Identify which cell holds the provided text, then report its [X, Y] central coordinate. 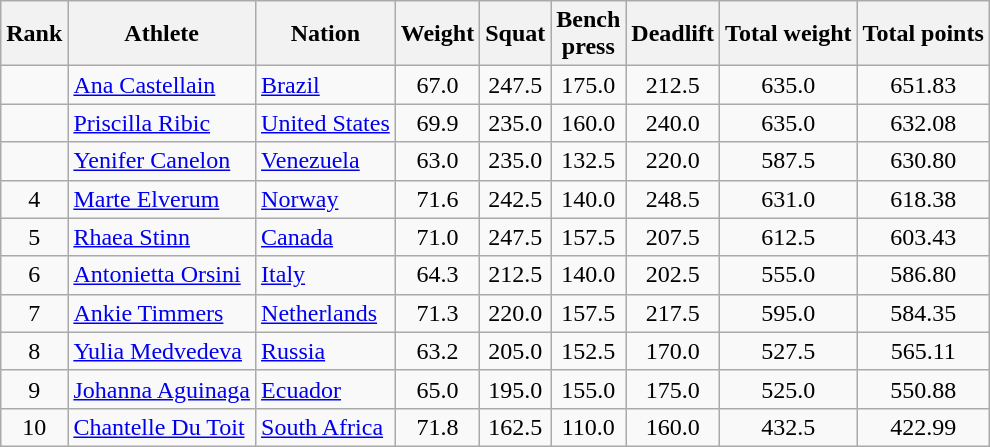
Johanna Aguinaga [162, 389]
Venezuela [326, 161]
Deadlift [673, 34]
631.0 [789, 199]
242.5 [516, 199]
71.0 [437, 237]
240.0 [673, 123]
Nation [326, 34]
110.0 [588, 427]
Yenifer Canelon [162, 161]
603.43 [923, 237]
Ana Castellain [162, 85]
525.0 [789, 389]
Marte Elverum [162, 199]
4 [34, 199]
Brazil [326, 85]
195.0 [516, 389]
Ecuador [326, 389]
587.5 [789, 161]
6 [34, 275]
Rank [34, 34]
Squat [516, 34]
South Africa [326, 427]
Total points [923, 34]
Russia [326, 351]
8 [34, 351]
217.5 [673, 313]
207.5 [673, 237]
Italy [326, 275]
586.80 [923, 275]
Athlete [162, 34]
65.0 [437, 389]
555.0 [789, 275]
63.2 [437, 351]
Priscilla Ribic [162, 123]
527.5 [789, 351]
63.0 [437, 161]
Antonietta Orsini [162, 275]
7 [34, 313]
Rhaea Stinn [162, 237]
Canada [326, 237]
152.5 [588, 351]
618.38 [923, 199]
Norway [326, 199]
Total weight [789, 34]
202.5 [673, 275]
71.8 [437, 427]
422.99 [923, 427]
9 [34, 389]
612.5 [789, 237]
432.5 [789, 427]
651.83 [923, 85]
71.3 [437, 313]
595.0 [789, 313]
565.11 [923, 351]
64.3 [437, 275]
584.35 [923, 313]
Benchpress [588, 34]
Ankie Timmers [162, 313]
162.5 [516, 427]
155.0 [588, 389]
Weight [437, 34]
Netherlands [326, 313]
205.0 [516, 351]
71.6 [437, 199]
630.80 [923, 161]
United States [326, 123]
67.0 [437, 85]
69.9 [437, 123]
5 [34, 237]
170.0 [673, 351]
10 [34, 427]
Yulia Medvedeva [162, 351]
632.08 [923, 123]
248.5 [673, 199]
550.88 [923, 389]
Chantelle Du Toit [162, 427]
132.5 [588, 161]
